Return (x, y) of the center of cell containing provided text 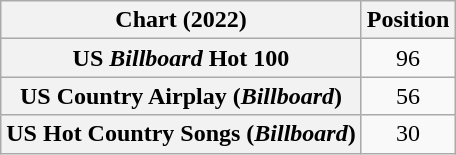
96 (408, 58)
US Billboard Hot 100 (181, 58)
US Hot Country Songs (Billboard) (181, 134)
56 (408, 96)
30 (408, 134)
US Country Airplay (Billboard) (181, 96)
Chart (2022) (181, 20)
Position (408, 20)
